Determine the (X, Y) coordinate at the center of the cell enclosing the given text.  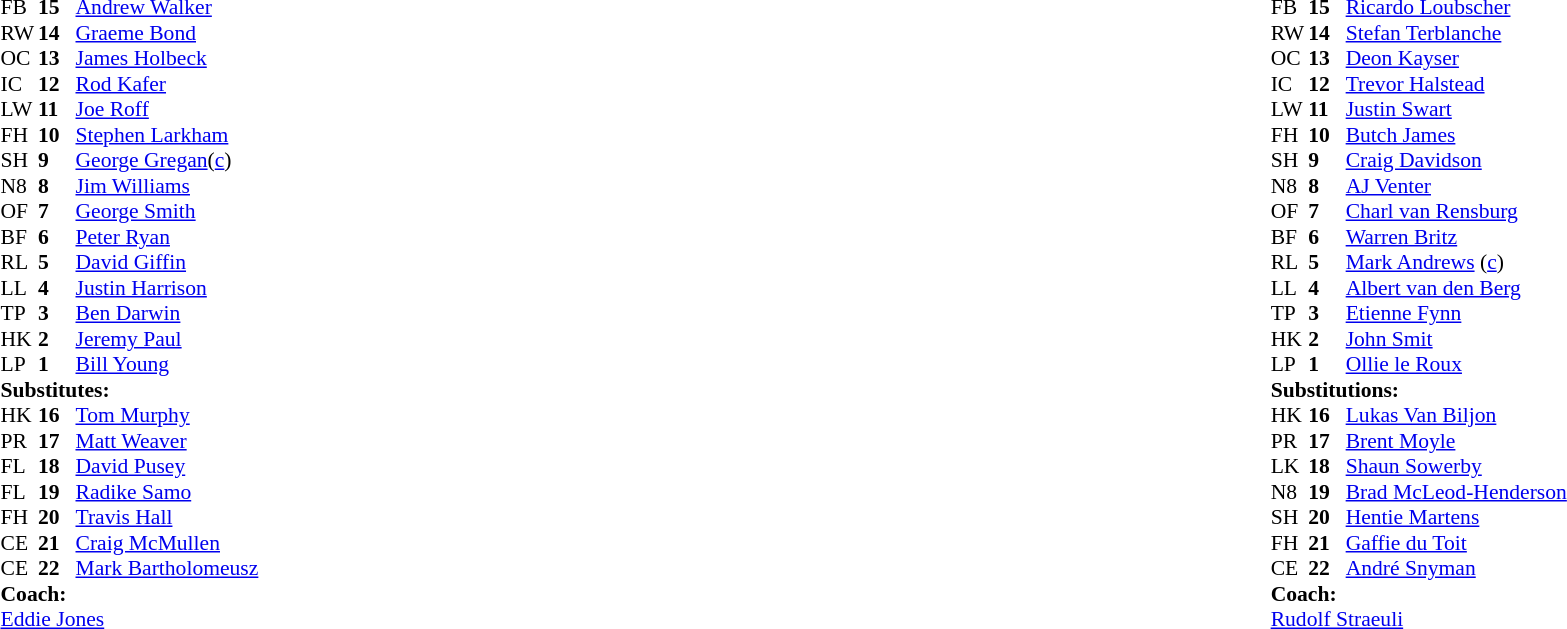
Craig Davidson (1456, 161)
Radike Samo (168, 492)
Craig McMullen (168, 543)
Hentie Martens (1456, 517)
Stefan Terblanche (1456, 33)
Deon Kayser (1456, 59)
Joe Roff (168, 109)
Warren Britz (1456, 237)
Graeme Bond (168, 33)
George Gregan(c) (168, 161)
Lukas Van Biljon (1456, 415)
Travis Hall (168, 517)
David Pusey (168, 467)
LK (1290, 467)
Stephen Larkham (168, 135)
Gaffie du Toit (1456, 543)
Mark Andrews (c) (1456, 263)
Peter Ryan (168, 237)
AJ Venter (1456, 186)
Tom Murphy (168, 415)
Ben Darwin (168, 313)
Justin Swart (1456, 109)
James Holbeck (168, 59)
Rod Kafer (168, 84)
Matt Weaver (168, 441)
Trevor Halstead (1456, 84)
Brad McLeod-Henderson (1456, 492)
Brent Moyle (1456, 441)
Jeremy Paul (168, 339)
André Snyman (1456, 569)
Charl van Rensburg (1456, 211)
Butch James (1456, 135)
Substitutes: (129, 390)
Etienne Fynn (1456, 313)
George Smith (168, 211)
Substitutions: (1419, 390)
Bill Young (168, 365)
Justin Harrison (168, 288)
Albert van den Berg (1456, 288)
David Giffin (168, 263)
John Smit (1456, 339)
Jim Williams (168, 186)
Mark Bartholomeusz (168, 569)
Ollie le Roux (1456, 365)
Shaun Sowerby (1456, 467)
